Extract the [X, Y] coordinate from the center of the cell holding the provided text.  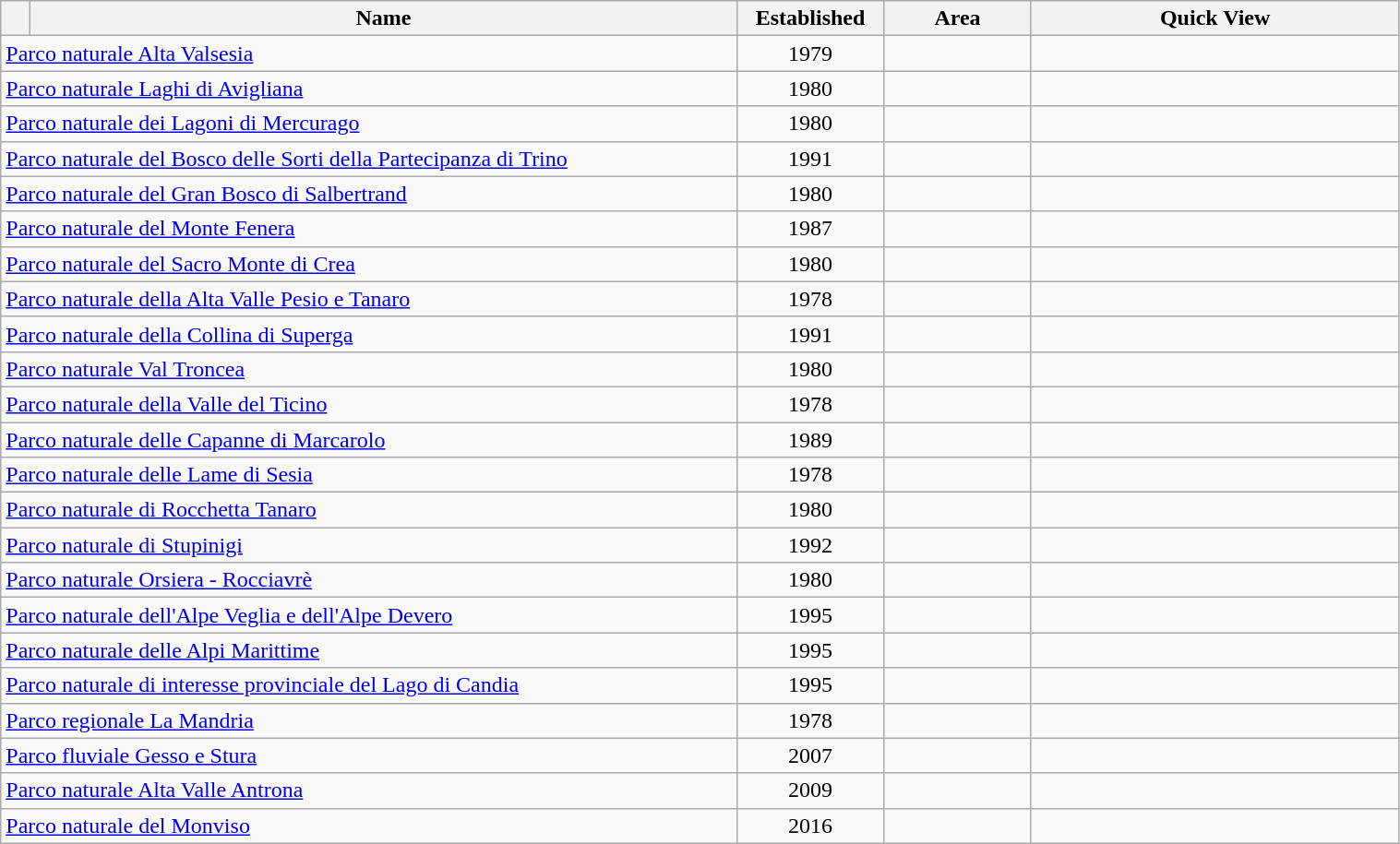
Parco naturale Alta Valsesia [369, 53]
Parco naturale Alta Valle Antrona [369, 791]
1987 [810, 229]
Parco naturale dell'Alpe Veglia e dell'Alpe Devero [369, 615]
Parco naturale delle Capanne di Marcarolo [369, 440]
Parco naturale del Gran Bosco di Salbertrand [369, 194]
Parco fluviale Gesso e Stura [369, 755]
2007 [810, 755]
Area [958, 18]
Parco naturale delle Alpi Marittime [369, 650]
Parco naturale di Rocchetta Tanaro [369, 510]
Established [810, 18]
Parco naturale della Collina di Superga [369, 334]
Parco naturale Laghi di Avigliana [369, 89]
Parco naturale della Valle del Ticino [369, 404]
Name [384, 18]
Parco naturale del Monte Fenera [369, 229]
Parco naturale del Sacro Monte di Crea [369, 264]
Parco naturale Val Troncea [369, 369]
Parco naturale delle Lame di Sesia [369, 475]
1989 [810, 440]
1979 [810, 53]
Parco naturale dei Lagoni di Mercurago [369, 124]
1992 [810, 545]
Quick View [1215, 18]
Parco naturale Orsiera - Rocciavrè [369, 580]
Parco naturale del Monviso [369, 826]
Parco naturale della Alta Valle Pesio e Tanaro [369, 299]
Parco naturale del Bosco delle Sorti della Partecipanza di Trino [369, 159]
2009 [810, 791]
Parco regionale La Mandria [369, 720]
Parco naturale di interesse provinciale del Lago di Candia [369, 685]
2016 [810, 826]
Parco naturale di Stupinigi [369, 545]
